Detect which cell encompasses the target text, then output its [X, Y] center coordinate. 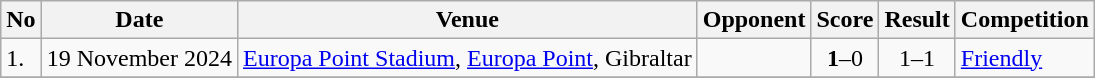
1–0 [845, 58]
Europa Point Stadium, Europa Point, Gibraltar [468, 58]
Opponent [754, 20]
No [21, 20]
1–1 [917, 58]
1. [21, 58]
Venue [468, 20]
Competition [1024, 20]
Friendly [1024, 58]
Score [845, 20]
Date [139, 20]
Result [917, 20]
19 November 2024 [139, 58]
